Return [X, Y] of the center of cell containing provided text 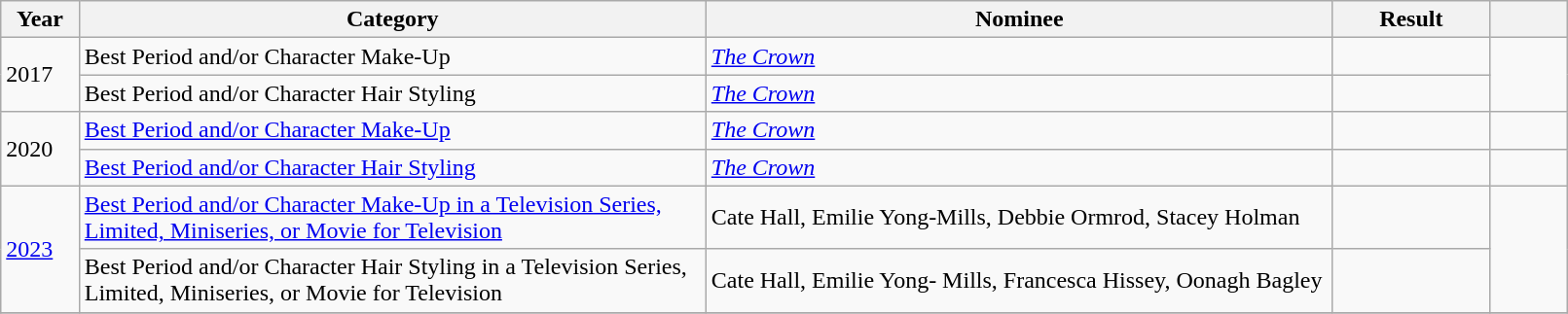
Nominee [1019, 19]
Cate Hall, Emilie Yong- Mills, Francesca Hissey, Oonagh Bagley [1019, 280]
2017 [40, 75]
Best Period and/or Character Make-Up in a Television Series, Limited, Miniseries, or Movie for Television [392, 218]
Category [392, 19]
Cate Hall, Emilie Yong-Mills, Debbie Ormrod, Stacey Holman [1019, 218]
Result [1411, 19]
2023 [40, 249]
Year [40, 19]
2020 [40, 149]
Best Period and/or Character Hair Styling in a Television Series, Limited, Miniseries, or Movie for Television [392, 280]
